From the cell containing the given text, extract its center point as [x, y] coordinate. 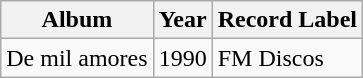
Year [182, 20]
1990 [182, 58]
FM Discos [287, 58]
Record Label [287, 20]
Album [77, 20]
De mil amores [77, 58]
